For the text-containing cell, return its midpoint in (x, y) coordinate format. 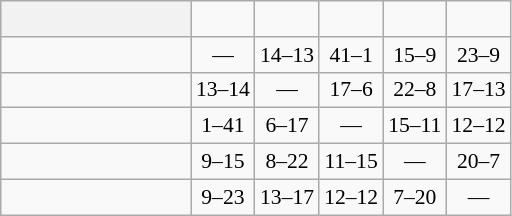
1–41 (223, 126)
17–13 (478, 90)
9–15 (223, 162)
8–22 (287, 162)
6–17 (287, 126)
14–13 (287, 55)
13–14 (223, 90)
22–8 (414, 90)
15–11 (414, 126)
11–15 (351, 162)
17–6 (351, 90)
9–23 (223, 197)
7–20 (414, 197)
23–9 (478, 55)
13–17 (287, 197)
41–1 (351, 55)
15–9 (414, 55)
20–7 (478, 162)
